Pinpoint the cell where the given text exists, returning its [x, y] midpoint coordinate. 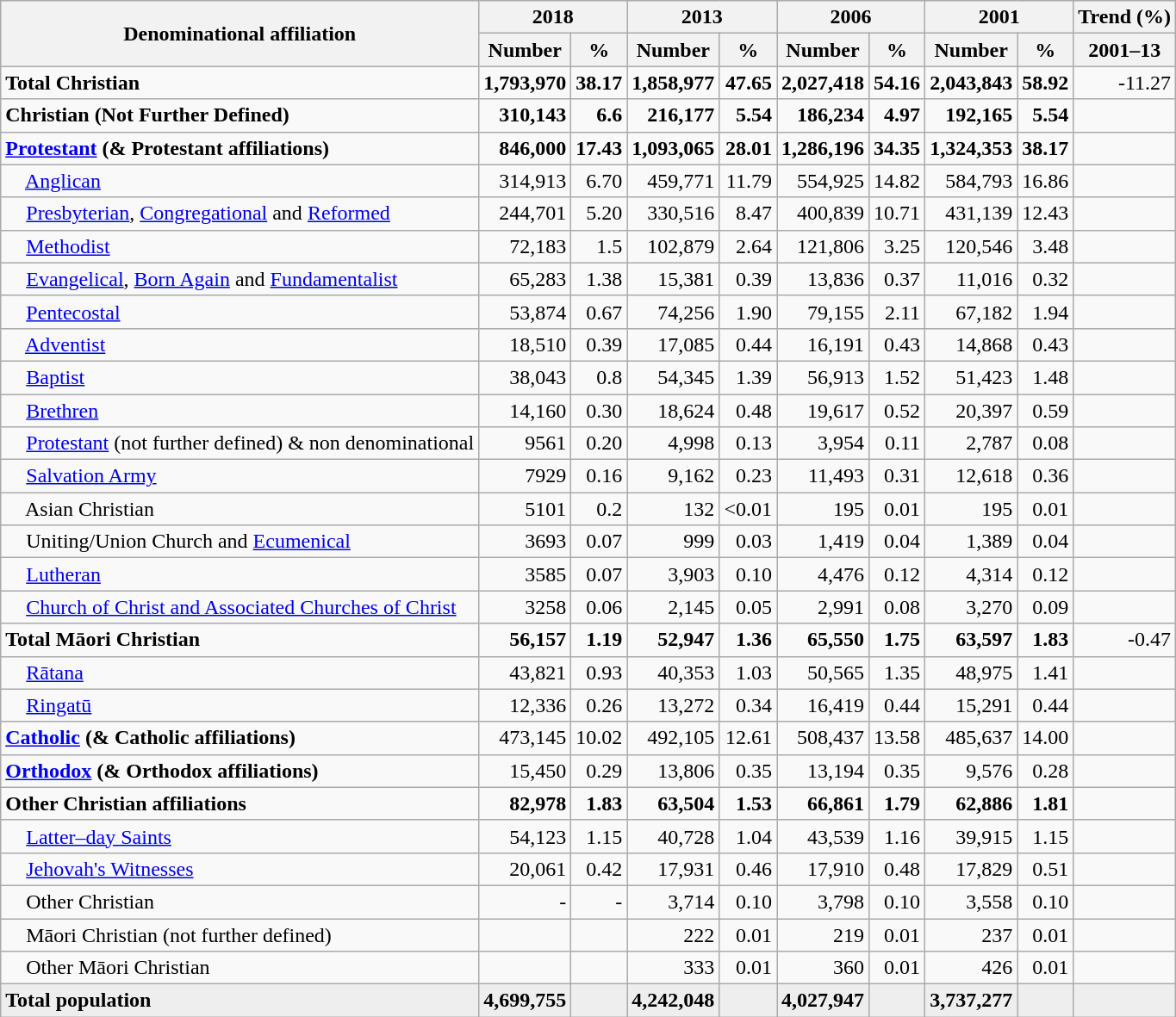
0.2 [600, 509]
14.00 [1046, 738]
54,123 [526, 836]
9,162 [674, 476]
0.09 [1046, 607]
39,915 [972, 836]
14.82 [898, 181]
0.46 [748, 869]
67,182 [972, 312]
2,027,418 [824, 83]
79,155 [824, 312]
1.41 [1046, 673]
192,165 [972, 115]
Presbyterian, Congregational and Reformed [240, 214]
1,793,970 [526, 83]
846,000 [526, 148]
216,177 [674, 115]
508,437 [824, 738]
Evangelical, Born Again and Fundamentalist [240, 279]
63,597 [972, 640]
51,423 [972, 377]
431,139 [972, 214]
54,345 [674, 377]
47.65 [748, 83]
<0.01 [748, 509]
1,858,977 [674, 83]
219 [824, 934]
7929 [526, 476]
Methodist [240, 246]
Ringatū [240, 705]
3.48 [1046, 246]
40,728 [674, 836]
17.43 [600, 148]
2.11 [898, 312]
102,879 [674, 246]
4,476 [824, 574]
0.23 [748, 476]
2001–13 [1125, 50]
Protestant (& Protestant affiliations) [240, 148]
12.61 [748, 738]
13,836 [824, 279]
Other Christian affiliations [240, 803]
17,085 [674, 344]
0.51 [1046, 869]
13,194 [824, 771]
2001 [999, 17]
3,903 [674, 574]
Uniting/Union Church and Ecumenical [240, 542]
40,353 [674, 673]
0.26 [600, 705]
54.16 [898, 83]
0.8 [600, 377]
2.64 [748, 246]
314,913 [526, 181]
6.70 [600, 181]
17,910 [824, 869]
492,105 [674, 738]
330,516 [674, 214]
1.35 [898, 673]
0.11 [898, 443]
Latter–day Saints [240, 836]
Total Māori Christian [240, 640]
222 [674, 934]
3258 [526, 607]
0.20 [600, 443]
2018 [553, 17]
1.90 [748, 312]
0.52 [898, 411]
0.28 [1046, 771]
485,637 [972, 738]
0.31 [898, 476]
43,821 [526, 673]
10.02 [600, 738]
244,701 [526, 214]
237 [972, 934]
Other Christian [240, 902]
48,975 [972, 673]
2013 [702, 17]
3,737,277 [972, 1001]
Baptist [240, 377]
Anglican [240, 181]
82,978 [526, 803]
13,806 [674, 771]
Catholic (& Catholic affiliations) [240, 738]
1,093,065 [674, 148]
15,450 [526, 771]
13.58 [898, 738]
3,714 [674, 902]
1.75 [898, 640]
132 [674, 509]
3693 [526, 542]
Protestant (not further defined) & non denominational [240, 443]
62,886 [972, 803]
17,931 [674, 869]
65,550 [824, 640]
4.97 [898, 115]
19,617 [824, 411]
4,242,048 [674, 1001]
Pentecostal [240, 312]
1.03 [748, 673]
12,618 [972, 476]
1.81 [1046, 803]
584,793 [972, 181]
-11.27 [1125, 83]
Rātana [240, 673]
0.32 [1046, 279]
11,016 [972, 279]
1.48 [1046, 377]
74,256 [674, 312]
66,861 [824, 803]
1,419 [824, 542]
4,027,947 [824, 1001]
18,624 [674, 411]
360 [824, 968]
0.29 [600, 771]
1.39 [748, 377]
Lutheran [240, 574]
Māori Christian (not further defined) [240, 934]
0.06 [600, 607]
9561 [526, 443]
426 [972, 968]
65,283 [526, 279]
Total population [240, 1001]
1.38 [600, 279]
0.42 [600, 869]
2,991 [824, 607]
50,565 [824, 673]
121,806 [824, 246]
14,160 [526, 411]
1.53 [748, 803]
0.37 [898, 279]
72,183 [526, 246]
4,314 [972, 574]
3,798 [824, 902]
Trend (%) [1125, 17]
4,998 [674, 443]
0.36 [1046, 476]
1.94 [1046, 312]
473,145 [526, 738]
16,419 [824, 705]
6.6 [600, 115]
10.71 [898, 214]
1.36 [748, 640]
16,191 [824, 344]
2,787 [972, 443]
4,699,755 [526, 1001]
Denominational affiliation [240, 34]
1.16 [898, 836]
0.67 [600, 312]
1.52 [898, 377]
Jehovah's Witnesses [240, 869]
186,234 [824, 115]
8.47 [748, 214]
0.93 [600, 673]
12,336 [526, 705]
1.04 [748, 836]
20,061 [526, 869]
11.79 [748, 181]
11,493 [824, 476]
13,272 [674, 705]
17,829 [972, 869]
3.25 [898, 246]
52,947 [674, 640]
15,381 [674, 279]
3,954 [824, 443]
310,143 [526, 115]
2,145 [674, 607]
9,576 [972, 771]
120,546 [972, 246]
5.20 [600, 214]
1,389 [972, 542]
Church of Christ and Associated Churches of Christ [240, 607]
459,771 [674, 181]
53,874 [526, 312]
56,913 [824, 377]
14,868 [972, 344]
400,839 [824, 214]
2,043,843 [972, 83]
34.35 [898, 148]
5101 [526, 509]
43,539 [824, 836]
56,157 [526, 640]
Other Māori Christian [240, 968]
0.16 [600, 476]
Christian (Not Further Defined) [240, 115]
Orthodox (& Orthodox affiliations) [240, 771]
16.86 [1046, 181]
20,397 [972, 411]
38,043 [526, 377]
554,925 [824, 181]
-0.47 [1125, 640]
28.01 [748, 148]
0.05 [748, 607]
Asian Christian [240, 509]
3,270 [972, 607]
0.59 [1046, 411]
0.34 [748, 705]
1.5 [600, 246]
Salvation Army [240, 476]
18,510 [526, 344]
2006 [851, 17]
15,291 [972, 705]
Brethren [240, 411]
3585 [526, 574]
333 [674, 968]
999 [674, 542]
3,558 [972, 902]
1.19 [600, 640]
12.43 [1046, 214]
0.13 [748, 443]
Adventist [240, 344]
Total Christian [240, 83]
58.92 [1046, 83]
63,504 [674, 803]
0.30 [600, 411]
1.79 [898, 803]
1,286,196 [824, 148]
1,324,353 [972, 148]
0.03 [748, 542]
